Extract the (x, y) coordinate from the center of the cell holding the provided text.  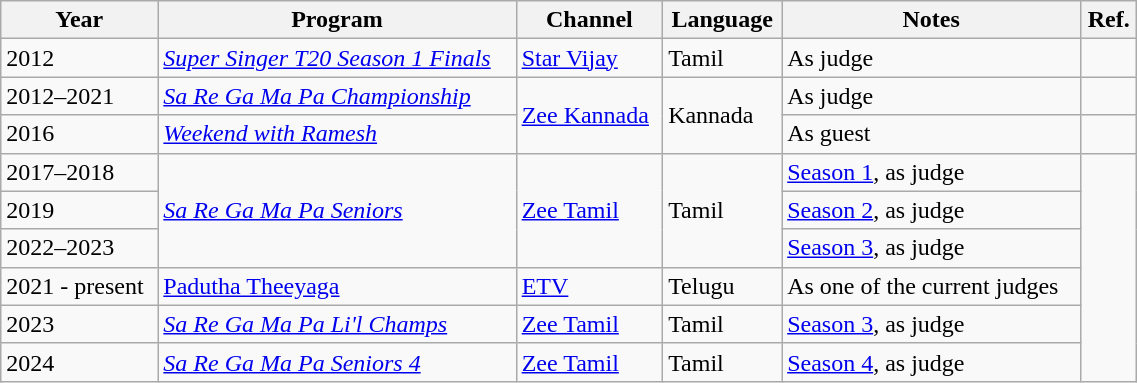
Sa Re Ga Ma Pa Championship (337, 96)
Ref. (1109, 20)
Super Singer T20 Season 1 Finals (337, 58)
Language (722, 20)
Notes (932, 20)
Sa Re Ga Ma Pa Li'l Champs (337, 324)
Season 4, as judge (932, 362)
2023 (80, 324)
2012–2021 (80, 96)
Kannada (722, 115)
Sa Re Ga Ma Pa Seniors 4 (337, 362)
Sa Re Ga Ma Pa Seniors (337, 210)
2017–2018 (80, 172)
Padutha Theeyaga (337, 286)
Year (80, 20)
ETV (589, 286)
Channel (589, 20)
Season 1, as judge (932, 172)
2012 (80, 58)
Star Vijay (589, 58)
2019 (80, 210)
2021 - present (80, 286)
Weekend with Ramesh (337, 134)
Season 2, as judge (932, 210)
Zee Kannada (589, 115)
Telugu (722, 286)
As guest (932, 134)
2022–2023 (80, 248)
As one of the current judges (932, 286)
2024 (80, 362)
2016 (80, 134)
Program (337, 20)
